For the text-containing cell, return its midpoint in [X, Y] coordinate format. 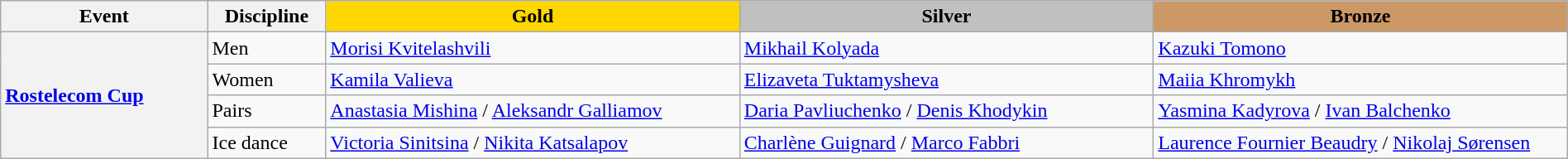
Pairs [266, 111]
Event [104, 17]
Morisi Kvitelashvili [533, 48]
Maiia Khromykh [1360, 79]
Laurence Fournier Beaudry / Nikolaj Sørensen [1360, 142]
Women [266, 79]
Bronze [1360, 17]
Silver [946, 17]
Charlène Guignard / Marco Fabbri [946, 142]
Gold [533, 17]
Elizaveta Tuktamysheva [946, 79]
Kamila Valieva [533, 79]
Men [266, 48]
Yasmina Kadyrova / Ivan Balchenko [1360, 111]
Ice dance [266, 142]
Victoria Sinitsina / Nikita Katsalapov [533, 142]
Anastasia Mishina / Aleksandr Galliamov [533, 111]
Rostelecom Cup [104, 95]
Discipline [266, 17]
Mikhail Kolyada [946, 48]
Daria Pavliuchenko / Denis Khodykin [946, 111]
Kazuki Tomono [1360, 48]
